Return [x, y] of the center of cell containing provided text 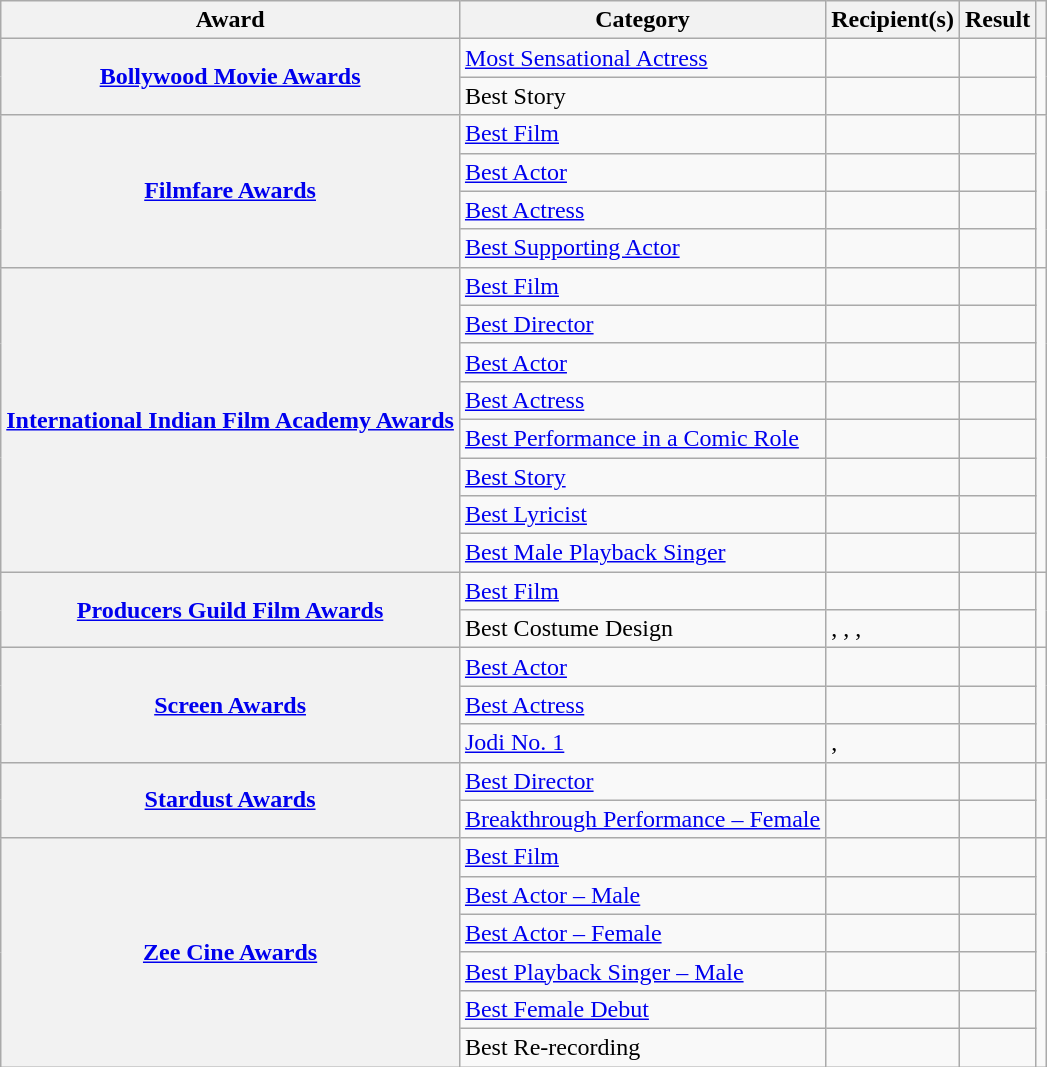
International Indian Film Academy Awards [230, 419]
, [893, 743]
Stardust Awards [230, 800]
Category [642, 20]
Filmfare Awards [230, 191]
Recipient(s) [893, 20]
Zee Cine Awards [230, 952]
Best Supporting Actor [642, 248]
Award [230, 20]
Screen Awards [230, 705]
Breakthrough Performance – Female [642, 819]
Best Playback Singer – Male [642, 971]
Jodi No. 1 [642, 743]
Best Re-recording [642, 1047]
Best Male Playback Singer [642, 553]
Best Costume Design [642, 629]
Result [997, 20]
Best Actor – Female [642, 933]
Best Actor – Male [642, 895]
Bollywood Movie Awards [230, 77]
, , , [893, 629]
Best Lyricist [642, 515]
Producers Guild Film Awards [230, 610]
Best Female Debut [642, 1009]
Best Performance in a Comic Role [642, 438]
Most Sensational Actress [642, 58]
